Search for the cell housing the specified text and yield its (x, y) center coordinate. 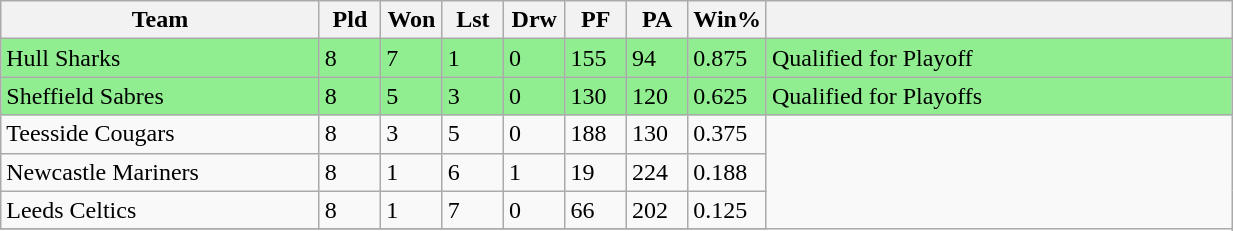
66 (596, 210)
Leeds Celtics (160, 210)
224 (656, 172)
0.625 (728, 96)
0.375 (728, 134)
Teesside Cougars (160, 134)
Qualified for Playoffs (998, 96)
0.188 (728, 172)
202 (656, 210)
188 (596, 134)
0.875 (728, 58)
Win% (728, 20)
Lst (472, 20)
PA (656, 20)
Newcastle Mariners (160, 172)
Qualified for Playoff (998, 58)
Pld (350, 20)
Hull Sharks (160, 58)
Drw (534, 20)
Won (412, 20)
6 (472, 172)
19 (596, 172)
PF (596, 20)
94 (656, 58)
Team (160, 20)
120 (656, 96)
0.125 (728, 210)
Sheffield Sabres (160, 96)
155 (596, 58)
